Capture the cell that displays the provided text and extract its [X, Y] central coordinate. 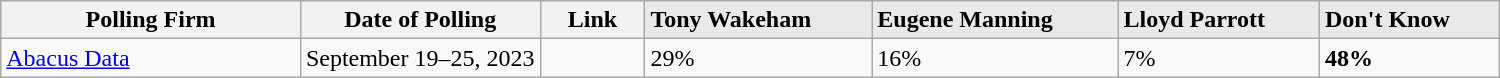
16% [995, 58]
48% [1410, 58]
Lloyd Parrott [1219, 20]
Don't Know [1410, 20]
Polling Firm [151, 20]
7% [1219, 58]
Abacus Data [151, 58]
Date of Polling [420, 20]
September 19–25, 2023 [420, 58]
29% [758, 58]
Tony Wakeham [758, 20]
Eugene Manning [995, 20]
Link [592, 20]
